Provide the [x, y] coordinate of the cell's center where the given text is located.  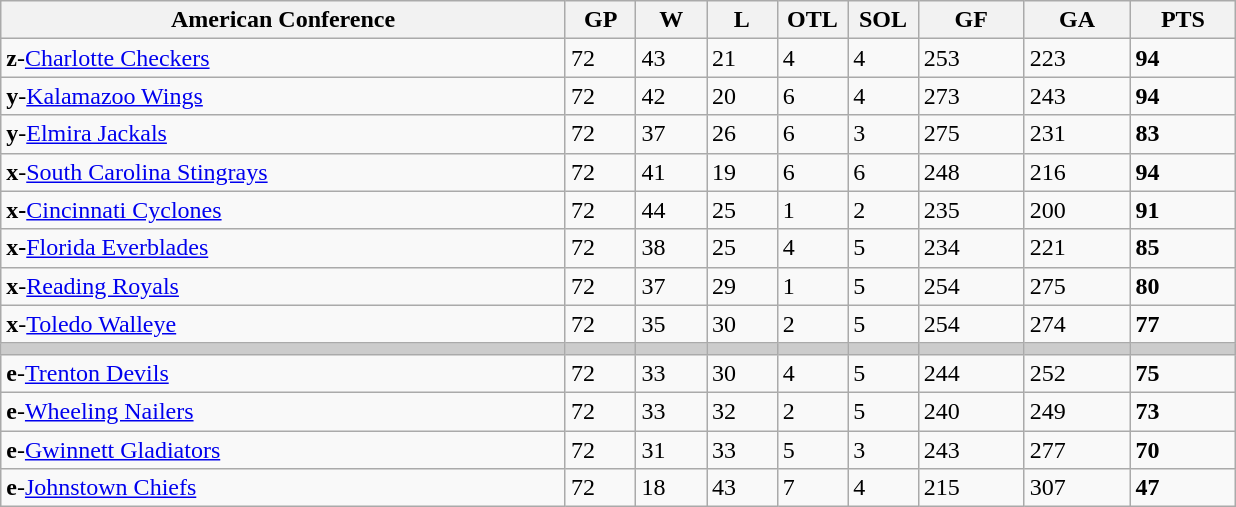
x-Florida Everblades [284, 248]
W [672, 20]
91 [1183, 210]
38 [672, 248]
41 [672, 172]
18 [672, 488]
21 [742, 58]
240 [971, 411]
249 [1077, 411]
7 [812, 488]
42 [672, 96]
248 [971, 172]
73 [1183, 411]
x-Cincinnati Cyclones [284, 210]
z-Charlotte Checkers [284, 58]
29 [742, 286]
32 [742, 411]
PTS [1183, 20]
221 [1077, 248]
47 [1183, 488]
OTL [812, 20]
x-South Carolina Stingrays [284, 172]
GA [1077, 20]
31 [672, 449]
200 [1077, 210]
70 [1183, 449]
252 [1077, 373]
e-Gwinnett Gladiators [284, 449]
244 [971, 373]
44 [672, 210]
274 [1077, 324]
y-Kalamazoo Wings [284, 96]
20 [742, 96]
83 [1183, 134]
215 [971, 488]
273 [971, 96]
77 [1183, 324]
85 [1183, 248]
L [742, 20]
e-Trenton Devils [284, 373]
253 [971, 58]
x-Reading Royals [284, 286]
x-Toledo Walleye [284, 324]
231 [1077, 134]
35 [672, 324]
307 [1077, 488]
19 [742, 172]
y-Elmira Jackals [284, 134]
GF [971, 20]
234 [971, 248]
GP [600, 20]
216 [1077, 172]
75 [1183, 373]
SOL [884, 20]
80 [1183, 286]
277 [1077, 449]
e-Wheeling Nailers [284, 411]
223 [1077, 58]
235 [971, 210]
26 [742, 134]
American Conference [284, 20]
e-Johnstown Chiefs [284, 488]
